Output the [x, y] coordinate of the center of the cell containing the given text.  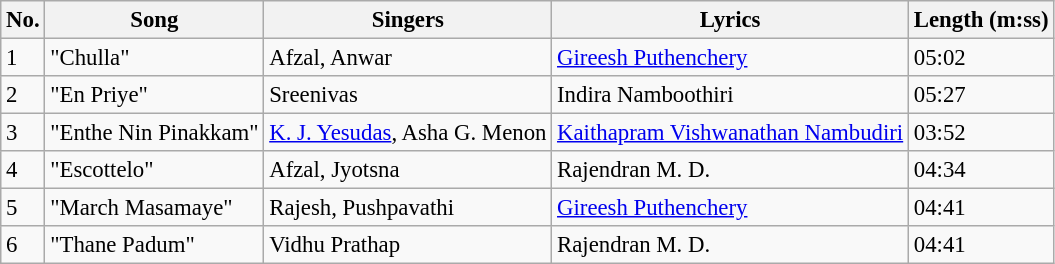
1 [23, 58]
Indira Namboothiri [730, 95]
"March Masamaye" [154, 208]
"Escottelo" [154, 170]
Afzal, Jyotsna [408, 170]
Singers [408, 20]
4 [23, 170]
No. [23, 20]
"Chulla" [154, 58]
K. J. Yesudas, Asha G. Menon [408, 133]
5 [23, 208]
"En Priye" [154, 95]
Length (m:ss) [980, 20]
Afzal, Anwar [408, 58]
Song [154, 20]
05:27 [980, 95]
Sreenivas [408, 95]
2 [23, 95]
05:02 [980, 58]
"Thane Padum" [154, 245]
04:34 [980, 170]
Rajesh, Pushpavathi [408, 208]
Lyrics [730, 20]
"Enthe Nin Pinakkam" [154, 133]
Vidhu Prathap [408, 245]
Kaithapram Vishwanathan Nambudiri [730, 133]
6 [23, 245]
03:52 [980, 133]
3 [23, 133]
